Capture the cell that displays the provided text and extract its (x, y) central coordinate. 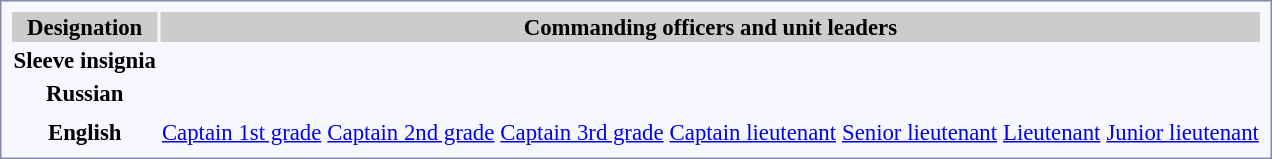
Captain lieutenant (752, 132)
Captain 2nd grade (411, 132)
Junior lieutenant (1182, 132)
Sleeve insignia (84, 60)
Designation (84, 27)
Captain 1st grade (241, 132)
Russian (84, 93)
Lieutenant (1051, 132)
Senior lieutenant (919, 132)
Captain 3rd grade (582, 132)
Commanding officers and unit leaders (710, 27)
English (84, 132)
